Capture the cell that displays the provided text and extract its (X, Y) central coordinate. 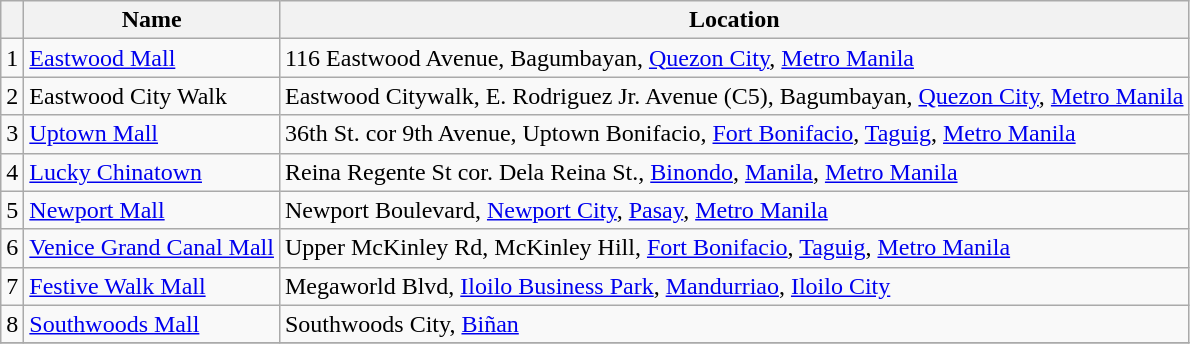
Lucky Chinatown (152, 172)
Festive Walk Mall (152, 286)
Upper McKinley Rd, McKinley Hill, Fort Bonifacio, Taguig, Metro Manila (734, 248)
Southwoods City, Biñan (734, 324)
1 (12, 58)
4 (12, 172)
3 (12, 134)
2 (12, 96)
Eastwood Mall (152, 58)
5 (12, 210)
Uptown Mall (152, 134)
Location (734, 20)
36th St. cor 9th Avenue, Uptown Bonifacio, Fort Bonifacio, Taguig, Metro Manila (734, 134)
Eastwood Citywalk, E. Rodriguez Jr. Avenue (C5), Bagumbayan, Quezon City, Metro Manila (734, 96)
Venice Grand Canal Mall (152, 248)
8 (12, 324)
7 (12, 286)
116 Eastwood Avenue, Bagumbayan, Quezon City, Metro Manila (734, 58)
Name (152, 20)
Megaworld Blvd, Iloilo Business Park, Mandurriao, Iloilo City (734, 286)
Reina Regente St cor. Dela Reina St., Binondo, Manila, Metro Manila (734, 172)
6 (12, 248)
Newport Boulevard, Newport City, Pasay, Metro Manila (734, 210)
Newport Mall (152, 210)
Eastwood City Walk (152, 96)
Southwoods Mall (152, 324)
